Search for the cell housing the specified text and yield its [X, Y] center coordinate. 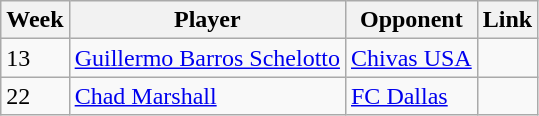
22 [35, 96]
13 [35, 58]
Guillermo Barros Schelotto [207, 58]
Chivas USA [411, 58]
Week [35, 20]
Opponent [411, 20]
FC Dallas [411, 96]
Link [507, 20]
Chad Marshall [207, 96]
Player [207, 20]
